Capture the cell that displays the provided text and extract its [x, y] central coordinate. 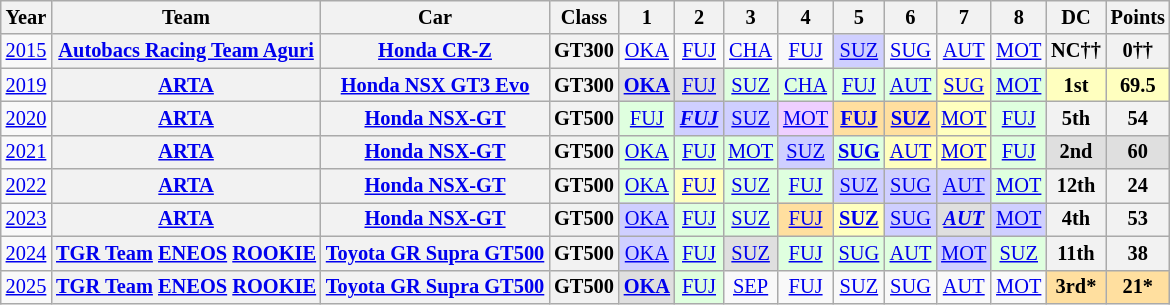
Honda CR-Z [435, 51]
2015 [26, 51]
SEP [750, 287]
2023 [26, 219]
5 [859, 17]
38 [1138, 253]
DC [1076, 17]
2021 [26, 152]
2022 [26, 186]
Honda NSX GT3 Evo [435, 85]
Points [1138, 17]
1st [1076, 85]
6 [911, 17]
7 [964, 17]
Team [186, 17]
60 [1138, 152]
3rd* [1076, 287]
54 [1138, 118]
Year [26, 17]
2 [699, 17]
4th [1076, 219]
8 [1018, 17]
3 [750, 17]
Car [435, 17]
21* [1138, 287]
Class [584, 17]
24 [1138, 186]
2024 [26, 253]
2025 [26, 287]
69.5 [1138, 85]
2019 [26, 85]
0†† [1138, 51]
1 [647, 17]
53 [1138, 219]
2nd [1076, 152]
NC†† [1076, 51]
5th [1076, 118]
2020 [26, 118]
11th [1076, 253]
12th [1076, 186]
4 [806, 17]
Autobacs Racing Team Aguri [186, 51]
